Find where the given text appears and provide that cell's center as (x, y) coordinate. 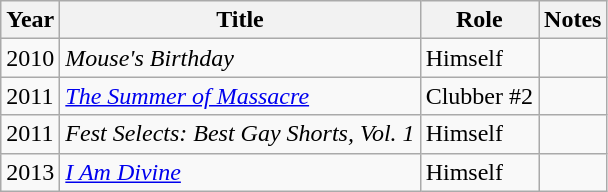
Fest Selects: Best Gay Shorts, Vol. 1 (240, 134)
Clubber #2 (479, 96)
Role (479, 20)
The Summer of Massacre (240, 96)
2013 (30, 172)
I Am Divine (240, 172)
2010 (30, 58)
Year (30, 20)
Mouse's Birthday (240, 58)
Notes (573, 20)
Title (240, 20)
